Search for the cell housing the specified text and yield its [x, y] center coordinate. 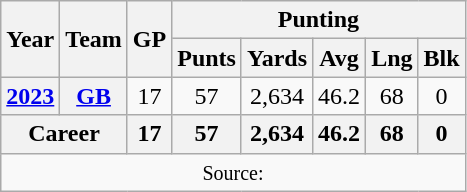
Source: [233, 172]
2023 [30, 96]
Lng [392, 58]
GB [94, 96]
GP [149, 39]
Yards [276, 58]
Avg [340, 58]
Team [94, 39]
Punts [207, 58]
Punting [318, 20]
Career [64, 134]
Year [30, 39]
Blk [442, 58]
